Scan for the cell matching the given text and deliver its (x, y) coordinate at center. 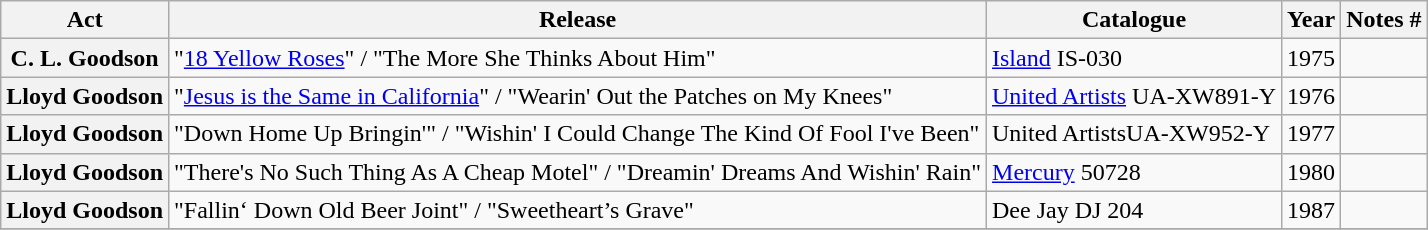
United Artists UA-XW891-Y (1134, 96)
Mercury 50728 (1134, 172)
"Fallin‘ Down Old Beer Joint" / "Sweetheart’s Grave" (578, 210)
1987 (1312, 210)
1975 (1312, 58)
C. L. Goodson (85, 58)
Notes # (1384, 20)
1976 (1312, 96)
Release (578, 20)
"Down Home Up Bringin'" / "Wishin' I Could Change The Kind Of Fool I've Been" (578, 134)
United ArtistsUA-XW952-Y (1134, 134)
Island IS-030 (1134, 58)
Year (1312, 20)
Catalogue (1134, 20)
"There's No Such Thing As A Cheap Motel" / "Dreamin' Dreams And Wishin' Rain" (578, 172)
"Jesus is the Same in California" / "Wearin' Out the Patches on My Knees" (578, 96)
Dee Jay DJ 204 (1134, 210)
1980 (1312, 172)
"18 Yellow Roses" / "The More She Thinks About Him" (578, 58)
Act (85, 20)
1977 (1312, 134)
